Scan for the cell matching the given text and deliver its (X, Y) coordinate at center. 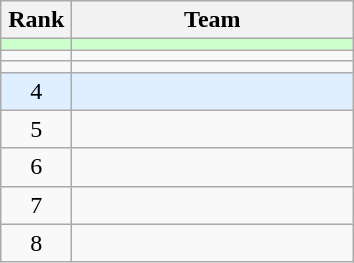
Rank (36, 20)
5 (36, 129)
8 (36, 243)
4 (36, 91)
7 (36, 205)
Team (212, 20)
6 (36, 167)
